From the cell containing the given text, extract its center point as (X, Y) coordinate. 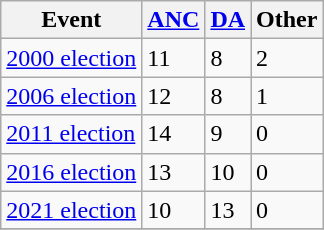
2 (287, 58)
2006 election (72, 96)
14 (174, 134)
2011 election (72, 134)
ANC (174, 20)
Event (72, 20)
1 (287, 96)
DA (228, 20)
9 (228, 134)
2021 election (72, 210)
11 (174, 58)
2000 election (72, 58)
Other (287, 20)
12 (174, 96)
2016 election (72, 172)
